Identify which cell holds the provided text, then report its (X, Y) central coordinate. 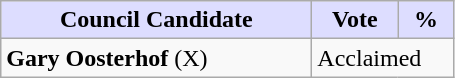
Vote (355, 20)
Council Candidate (156, 20)
Gary Oosterhof (X) (156, 58)
Acclaimed (383, 58)
% (426, 20)
